Return the (x, y) coordinate for the center point of the cell that contains the specified text.  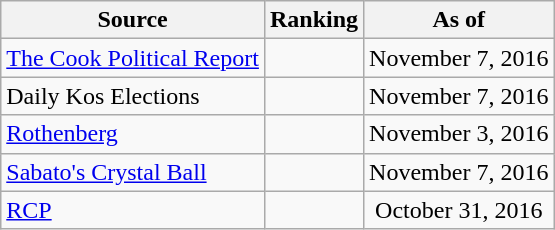
Daily Kos Elections (133, 96)
Source (133, 20)
Rothenberg (133, 134)
Sabato's Crystal Ball (133, 172)
As of (459, 20)
October 31, 2016 (459, 210)
November 3, 2016 (459, 134)
Ranking (314, 20)
The Cook Political Report (133, 58)
RCP (133, 210)
